Provide the [x, y] coordinate of the cell's center where the given text is located.  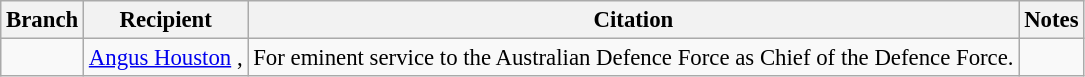
For eminent service to the Australian Defence Force as Chief of the Defence Force. [634, 58]
Branch [42, 20]
Citation [634, 20]
Angus Houston , [166, 58]
Notes [1052, 20]
Recipient [166, 20]
